Determine the (X, Y) coordinate at the center of the cell enclosing the given text.  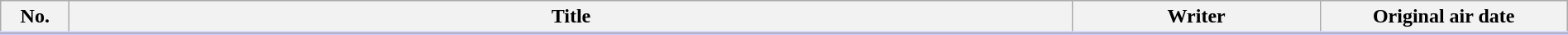
No. (35, 17)
Title (571, 17)
Original air date (1444, 17)
Writer (1196, 17)
